Return the [X, Y] coordinate for the center point of the cell that contains the specified text.  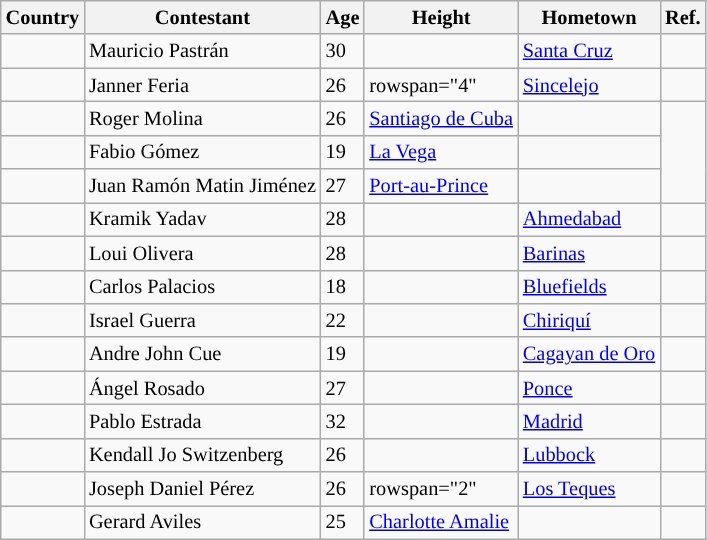
Andre John Cue [202, 354]
25 [343, 522]
Barinas [589, 253]
Hometown [589, 17]
Chiriquí [589, 320]
Pablo Estrada [202, 421]
La Vega [441, 152]
Ángel Rosado [202, 388]
Mauricio Pastrán [202, 51]
Ponce [589, 388]
Cagayan de Oro [589, 354]
Bluefields [589, 287]
Joseph Daniel Pérez [202, 489]
Sincelejo [589, 85]
Loui Olivera [202, 253]
Ahmedabad [589, 219]
32 [343, 421]
Kendall Jo Switzenberg [202, 455]
Age [343, 17]
Ref. [682, 17]
Port-au-Prince [441, 186]
Fabio Gómez [202, 152]
Juan Ramón Matin Jiménez [202, 186]
Lubbock [589, 455]
Carlos Palacios [202, 287]
30 [343, 51]
Madrid [589, 421]
22 [343, 320]
Charlotte Amalie [441, 522]
Israel Guerra [202, 320]
Gerard Aviles [202, 522]
Kramik Yadav [202, 219]
rowspan="2" [441, 489]
Los Teques [589, 489]
Country [42, 17]
Janner Feria [202, 85]
Contestant [202, 17]
18 [343, 287]
Santa Cruz [589, 51]
Santiago de Cuba [441, 118]
Height [441, 17]
Roger Molina [202, 118]
rowspan="4" [441, 85]
